Search for the cell housing the specified text and yield its [X, Y] center coordinate. 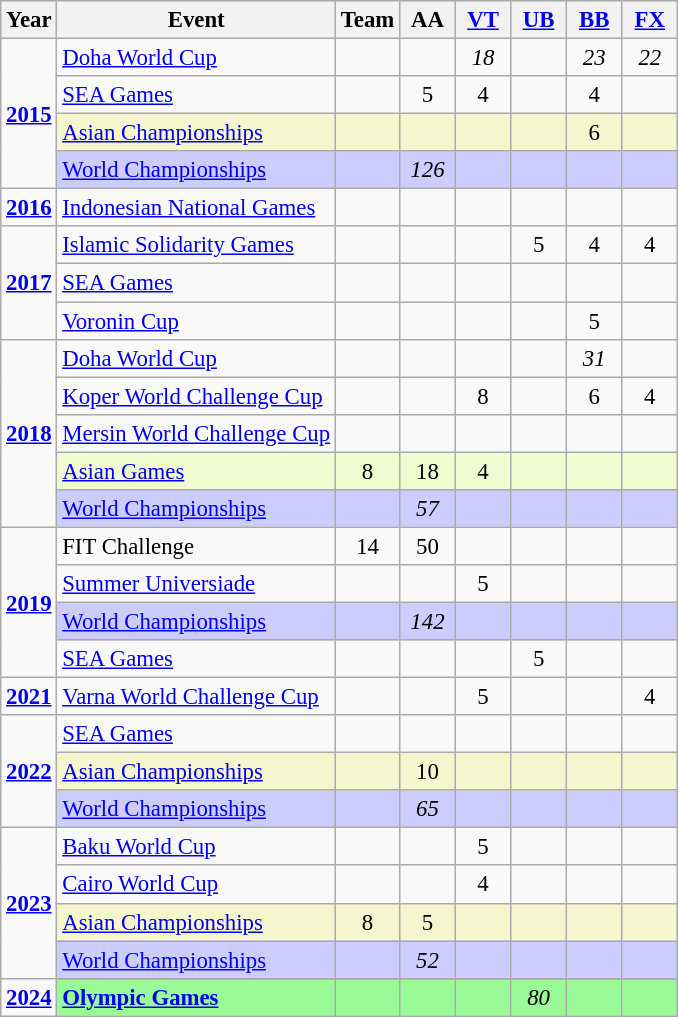
2016 [29, 208]
AA [428, 20]
2019 [29, 602]
Event [196, 20]
FIT Challenge [196, 546]
52 [428, 960]
UB [539, 20]
2018 [29, 433]
Team [367, 20]
2021 [29, 697]
Islamic Solidarity Games [196, 245]
2022 [29, 772]
31 [594, 358]
FX [650, 20]
Indonesian National Games [196, 208]
Koper World Challenge Cup [196, 396]
Voronin Cup [196, 321]
2024 [29, 997]
22 [650, 58]
Olympic Games [196, 997]
14 [367, 546]
80 [539, 997]
Varna World Challenge Cup [196, 697]
142 [428, 621]
2023 [29, 903]
Year [29, 20]
2015 [29, 114]
BB [594, 20]
57 [428, 509]
65 [428, 809]
50 [428, 546]
23 [594, 58]
Mersin World Challenge Cup [196, 433]
126 [428, 170]
VT [483, 20]
Asian Games [196, 471]
Summer Universiade [196, 584]
2017 [29, 282]
Baku World Cup [196, 847]
10 [428, 772]
Cairo World Cup [196, 885]
